Return the [X, Y] coordinate for the center point of the cell that contains the specified text.  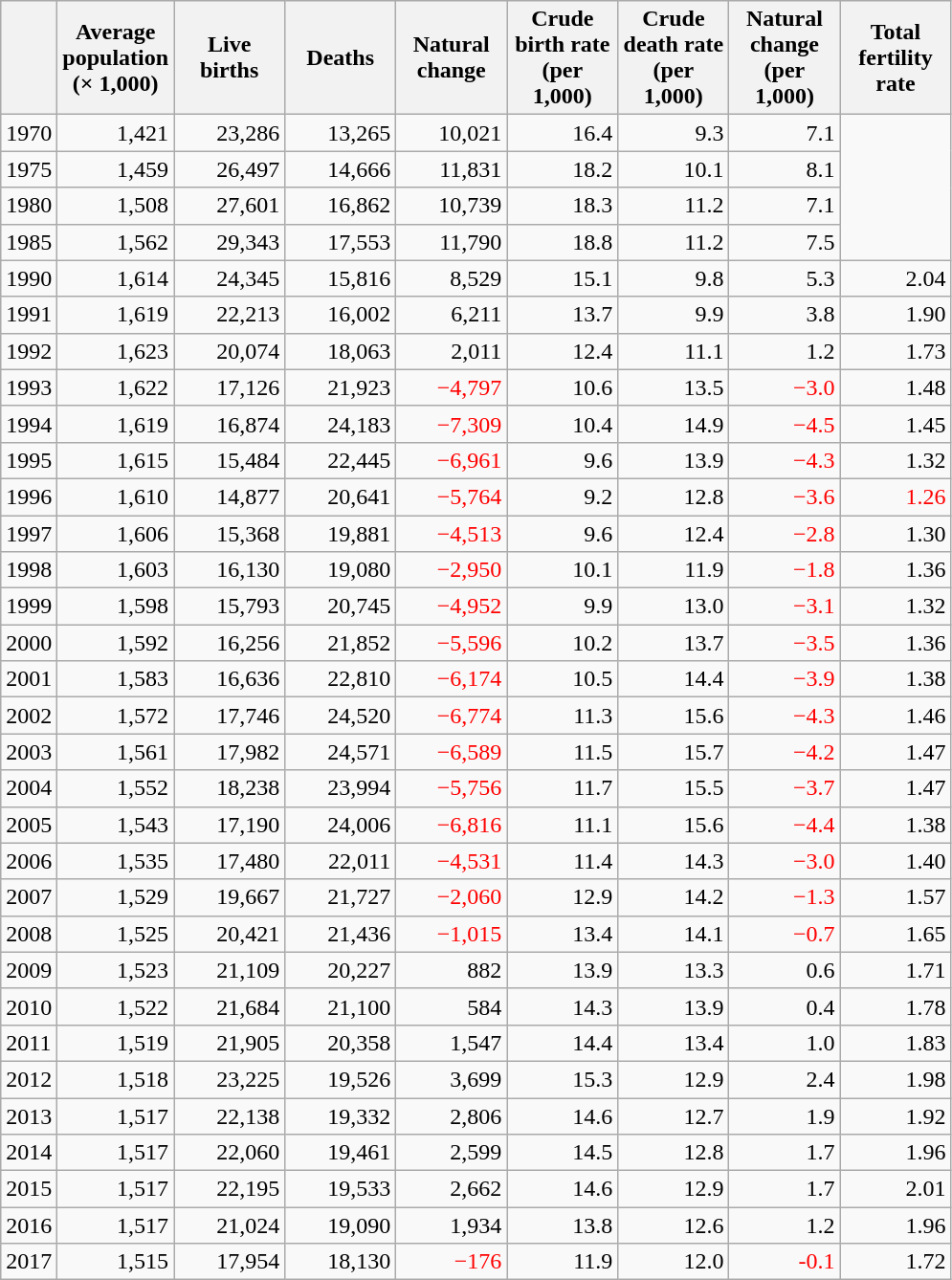
15.7 [674, 752]
−6,174 [452, 679]
7.5 [785, 242]
−4.4 [785, 825]
3,699 [452, 1079]
19,461 [341, 1153]
22,445 [341, 460]
−6,961 [452, 460]
Total fertility rate [896, 57]
1,615 [116, 460]
882 [452, 970]
2006 [29, 861]
2.01 [896, 1189]
24,345 [230, 278]
17,126 [230, 387]
2002 [29, 716]
14,877 [230, 497]
22,011 [341, 861]
13.0 [674, 607]
15,484 [230, 460]
10.5 [563, 679]
−5,596 [452, 643]
11.3 [563, 716]
16.4 [563, 133]
9.3 [674, 133]
21,684 [230, 1006]
−6,774 [452, 716]
24,571 [341, 752]
11,831 [452, 169]
1998 [29, 570]
2,806 [452, 1116]
23,225 [230, 1079]
1,519 [116, 1043]
−176 [452, 1262]
1,610 [116, 497]
8,529 [452, 278]
Natural change [452, 57]
1985 [29, 242]
16,874 [230, 424]
−3.1 [785, 607]
11,790 [452, 242]
14.1 [674, 934]
1.45 [896, 424]
24,183 [341, 424]
15.1 [563, 278]
Natural change (per 1,000) [785, 57]
1.48 [896, 387]
29,343 [230, 242]
1,552 [116, 788]
22,810 [341, 679]
21,436 [341, 934]
9.2 [563, 497]
22,138 [230, 1116]
Crude birth rate (per 1,000) [563, 57]
Deaths [341, 57]
1.57 [896, 897]
2012 [29, 1079]
12.7 [674, 1116]
1.90 [896, 315]
2008 [29, 934]
18.2 [563, 169]
−7,309 [452, 424]
1,543 [116, 825]
−4.2 [785, 752]
1995 [29, 460]
20,641 [341, 497]
1,572 [116, 716]
16,002 [341, 315]
2014 [29, 1153]
15,793 [230, 607]
−6,816 [452, 825]
1,459 [116, 169]
21,100 [341, 1006]
11.5 [563, 752]
1,525 [116, 934]
17,746 [230, 716]
11.4 [563, 861]
22,213 [230, 315]
1997 [29, 533]
16,862 [341, 206]
2009 [29, 970]
1.72 [896, 1262]
9.8 [674, 278]
10.6 [563, 387]
14.5 [563, 1153]
1,515 [116, 1262]
−5,764 [452, 497]
24,006 [341, 825]
1993 [29, 387]
−4.5 [785, 424]
2015 [29, 1189]
-0.1 [785, 1262]
−4,952 [452, 607]
1,583 [116, 679]
2,599 [452, 1153]
1,508 [116, 206]
22,195 [230, 1189]
584 [452, 1006]
−2,950 [452, 570]
−4,513 [452, 533]
27,601 [230, 206]
2017 [29, 1262]
0.4 [785, 1006]
15,368 [230, 533]
1,934 [452, 1225]
2000 [29, 643]
2007 [29, 897]
1996 [29, 497]
1,523 [116, 970]
1,562 [116, 242]
2.4 [785, 1079]
−3.9 [785, 679]
26,497 [230, 169]
−1.3 [785, 897]
1970 [29, 133]
−2.8 [785, 533]
1,606 [116, 533]
−1.8 [785, 570]
1,421 [116, 133]
13.5 [674, 387]
19,332 [341, 1116]
1,561 [116, 752]
1,529 [116, 897]
1991 [29, 315]
1999 [29, 607]
14,666 [341, 169]
1.78 [896, 1006]
21,727 [341, 897]
18,130 [341, 1262]
1994 [29, 424]
0.6 [785, 970]
1980 [29, 206]
1,622 [116, 387]
15.3 [563, 1079]
1,614 [116, 278]
1,518 [116, 1079]
−3.5 [785, 643]
3.8 [785, 315]
−3.7 [785, 788]
16,130 [230, 570]
17,480 [230, 861]
14.2 [674, 897]
19,090 [341, 1225]
12.6 [674, 1225]
2.04 [896, 278]
15.5 [674, 788]
23,994 [341, 788]
2011 [29, 1043]
−4,797 [452, 387]
19,881 [341, 533]
1.83 [896, 1043]
1.65 [896, 934]
10,021 [452, 133]
1,623 [116, 351]
1.73 [896, 351]
2016 [29, 1225]
20,421 [230, 934]
2,011 [452, 351]
15,816 [341, 278]
11.7 [563, 788]
1,592 [116, 643]
1.9 [785, 1116]
23,286 [230, 133]
1992 [29, 351]
13,265 [341, 133]
22,060 [230, 1153]
2013 [29, 1116]
21,109 [230, 970]
2010 [29, 1006]
18.3 [563, 206]
−6,589 [452, 752]
19,080 [341, 570]
20,074 [230, 351]
−3.6 [785, 497]
18,238 [230, 788]
19,667 [230, 897]
1,535 [116, 861]
1.40 [896, 861]
1,522 [116, 1006]
−1,015 [452, 934]
13.8 [563, 1225]
13.3 [674, 970]
17,553 [341, 242]
2001 [29, 679]
2,662 [452, 1189]
1975 [29, 169]
24,520 [341, 716]
2005 [29, 825]
16,636 [230, 679]
−2,060 [452, 897]
10,739 [452, 206]
19,533 [341, 1189]
1.71 [896, 970]
10.2 [563, 643]
−0.7 [785, 934]
17,190 [230, 825]
17,982 [230, 752]
19,526 [341, 1079]
2003 [29, 752]
21,852 [341, 643]
5.3 [785, 278]
20,358 [341, 1043]
1.92 [896, 1116]
20,745 [341, 607]
18,063 [341, 351]
1990 [29, 278]
Crude death rate (per 1,000) [674, 57]
21,923 [341, 387]
17,954 [230, 1262]
14.9 [674, 424]
−5,756 [452, 788]
10.4 [563, 424]
21,905 [230, 1043]
18.8 [563, 242]
1.46 [896, 716]
6,211 [452, 315]
21,024 [230, 1225]
1,547 [452, 1043]
Average population (× 1,000) [116, 57]
1.0 [785, 1043]
1.30 [896, 533]
1.98 [896, 1079]
2004 [29, 788]
−4,531 [452, 861]
20,227 [341, 970]
16,256 [230, 643]
Live births [230, 57]
8.1 [785, 169]
1.26 [896, 497]
1,603 [116, 570]
1,598 [116, 607]
12.0 [674, 1262]
